Locate the cell with the specified text and output its [x, y] center coordinate. 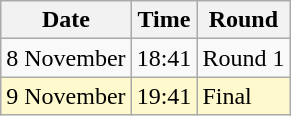
9 November [66, 96]
19:41 [164, 96]
18:41 [164, 58]
Time [164, 20]
Final [244, 96]
Round [244, 20]
Date [66, 20]
Round 1 [244, 58]
8 November [66, 58]
